Return [x, y] of the center of cell containing provided text 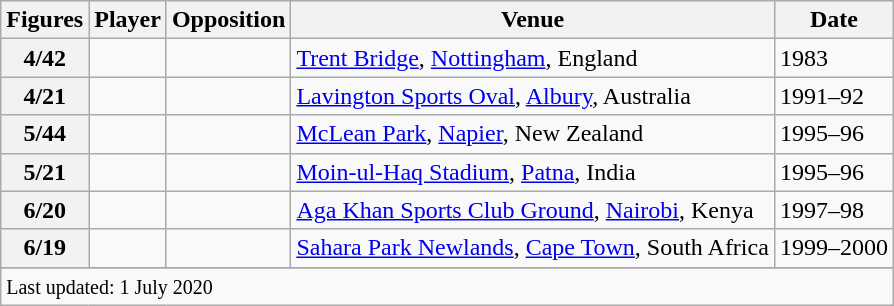
McLean Park, Napier, New Zealand [533, 134]
6/19 [45, 248]
Sahara Park Newlands, Cape Town, South Africa [533, 248]
Date [834, 20]
6/20 [45, 210]
Opposition [228, 20]
Venue [533, 20]
Player [128, 20]
Figures [45, 20]
1997–98 [834, 210]
1983 [834, 58]
Last updated: 1 July 2020 [448, 286]
Lavington Sports Oval, Albury, Australia [533, 96]
1991–92 [834, 96]
1999–2000 [834, 248]
4/42 [45, 58]
Aga Khan Sports Club Ground, Nairobi, Kenya [533, 210]
4/21 [45, 96]
5/44 [45, 134]
Trent Bridge, Nottingham, England [533, 58]
Moin-ul-Haq Stadium, Patna, India [533, 172]
5/21 [45, 172]
